Output the (X, Y) coordinate of the center of the cell containing the given text.  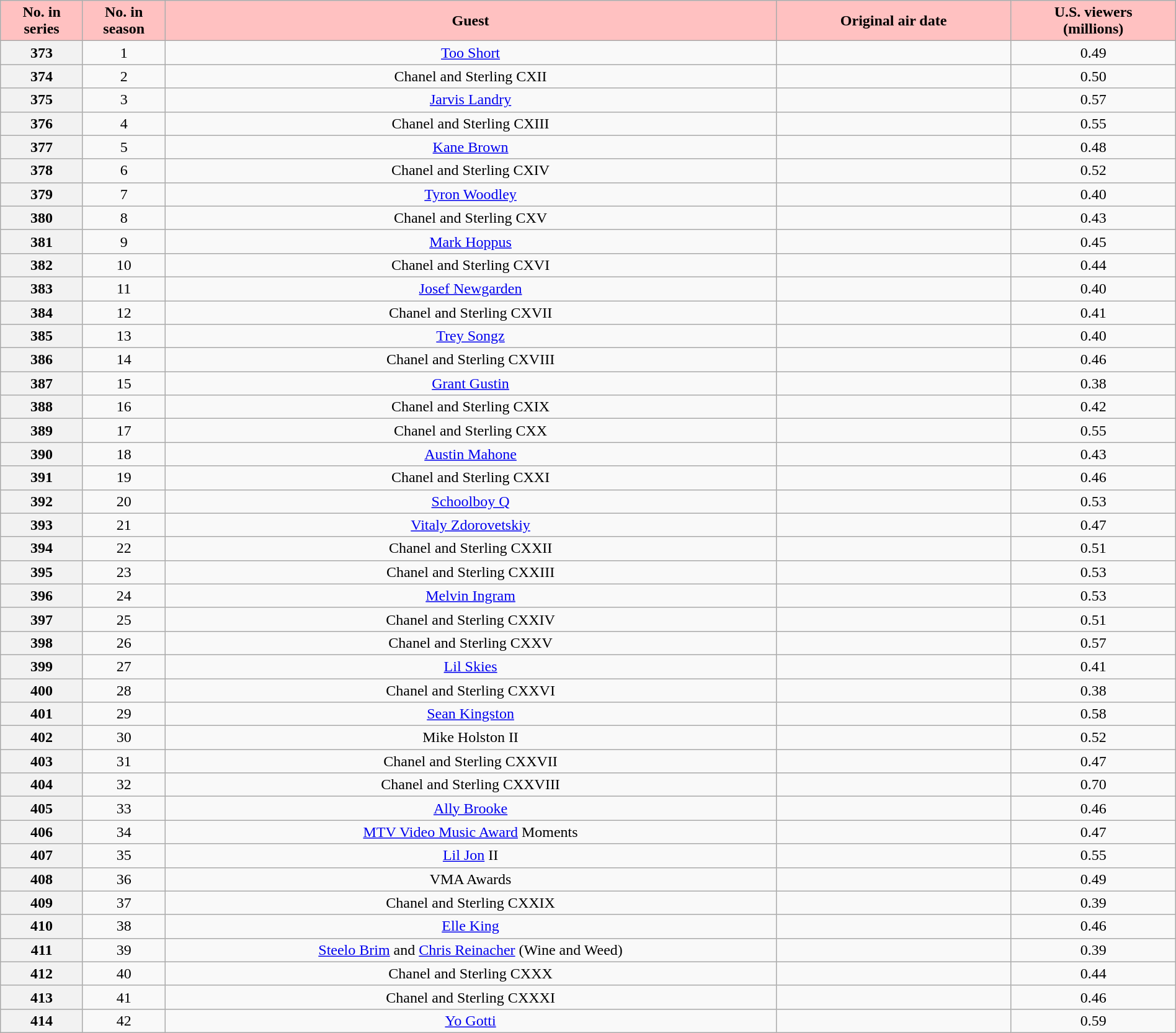
Chanel and Sterling CXIX (470, 407)
15 (124, 383)
Trey Songz (470, 336)
39 (124, 950)
28 (124, 691)
395 (42, 572)
379 (42, 194)
24 (124, 596)
387 (42, 383)
Elle King (470, 926)
30 (124, 738)
Melvin Ingram (470, 596)
31 (124, 761)
388 (42, 407)
5 (124, 147)
Chanel and Sterling CXVI (470, 265)
16 (124, 407)
401 (42, 714)
400 (42, 691)
Steelo Brim and Chris Reinacher (Wine and Weed) (470, 950)
378 (42, 171)
9 (124, 241)
Chanel and Sterling CXV (470, 218)
38 (124, 926)
Guest (470, 21)
Vitaly Zdorovetskiy (470, 525)
0.59 (1093, 1021)
17 (124, 431)
386 (42, 360)
381 (42, 241)
0.48 (1093, 147)
Chanel and Sterling CXXIII (470, 572)
Chanel and Sterling CXXIX (470, 903)
408 (42, 879)
12 (124, 312)
Sean Kingston (470, 714)
Chanel and Sterling CXXVI (470, 691)
375 (42, 100)
Chanel and Sterling CXVII (470, 312)
Josef Newgarden (470, 288)
Schoolboy Q (470, 501)
396 (42, 596)
392 (42, 501)
Chanel and Sterling CXXIV (470, 619)
2 (124, 76)
21 (124, 525)
No. inseries (42, 21)
Chanel and Sterling CXII (470, 76)
385 (42, 336)
13 (124, 336)
0.70 (1093, 785)
Too Short (470, 53)
380 (42, 218)
393 (42, 525)
Chanel and Sterling CXXI (470, 478)
374 (42, 76)
Austin Mahone (470, 454)
29 (124, 714)
0.58 (1093, 714)
Chanel and Sterling CXXVII (470, 761)
373 (42, 53)
33 (124, 808)
Chanel and Sterling CXXX (470, 973)
382 (42, 265)
MTV Video Music Award Moments (470, 832)
412 (42, 973)
Original air date (893, 21)
398 (42, 643)
26 (124, 643)
Lil Jon II (470, 856)
6 (124, 171)
4 (124, 123)
VMA Awards (470, 879)
394 (42, 548)
23 (124, 572)
Kane Brown (470, 147)
0.42 (1093, 407)
37 (124, 903)
41 (124, 997)
1 (124, 53)
25 (124, 619)
390 (42, 454)
Chanel and Sterling CXIII (470, 123)
391 (42, 478)
Chanel and Sterling CXXVIII (470, 785)
36 (124, 879)
Tyron Woodley (470, 194)
384 (42, 312)
402 (42, 738)
Lil Skies (470, 666)
409 (42, 903)
377 (42, 147)
7 (124, 194)
Chanel and Sterling CXIV (470, 171)
406 (42, 832)
32 (124, 785)
411 (42, 950)
19 (124, 478)
Ally Brooke (470, 808)
Mike Holston II (470, 738)
Mark Hoppus (470, 241)
397 (42, 619)
Chanel and Sterling CXXXI (470, 997)
405 (42, 808)
Chanel and Sterling CXXV (470, 643)
376 (42, 123)
Yo Gotti (470, 1021)
18 (124, 454)
40 (124, 973)
389 (42, 431)
34 (124, 832)
Chanel and Sterling CXXII (470, 548)
404 (42, 785)
403 (42, 761)
0.45 (1093, 241)
22 (124, 548)
20 (124, 501)
U.S. viewers(millions) (1093, 21)
42 (124, 1021)
8 (124, 218)
413 (42, 997)
35 (124, 856)
No. inseason (124, 21)
407 (42, 856)
14 (124, 360)
Chanel and Sterling CXX (470, 431)
Jarvis Landry (470, 100)
399 (42, 666)
410 (42, 926)
27 (124, 666)
Grant Gustin (470, 383)
383 (42, 288)
11 (124, 288)
Chanel and Sterling CXVIII (470, 360)
414 (42, 1021)
10 (124, 265)
3 (124, 100)
0.50 (1093, 76)
